Capture the cell that displays the provided text and extract its [X, Y] central coordinate. 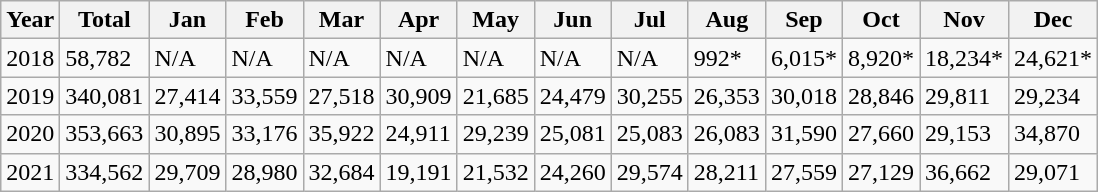
24,260 [572, 172]
25,083 [650, 134]
Mar [342, 20]
25,081 [572, 134]
30,255 [650, 96]
58,782 [104, 58]
30,909 [418, 96]
Nov [964, 20]
29,709 [188, 172]
19,191 [418, 172]
29,811 [964, 96]
Jan [188, 20]
21,532 [496, 172]
27,660 [880, 134]
6,015* [804, 58]
Jul [650, 20]
Feb [264, 20]
26,083 [726, 134]
2020 [30, 134]
34,870 [1054, 134]
18,234* [964, 58]
Year [30, 20]
May [496, 20]
27,518 [342, 96]
33,559 [264, 96]
Jun [572, 20]
24,621* [1054, 58]
29,071 [1054, 172]
Dec [1054, 20]
27,129 [880, 172]
340,081 [104, 96]
21,685 [496, 96]
32,684 [342, 172]
29,239 [496, 134]
Apr [418, 20]
992* [726, 58]
28,980 [264, 172]
33,176 [264, 134]
27,414 [188, 96]
2021 [30, 172]
Oct [880, 20]
334,562 [104, 172]
8,920* [880, 58]
2019 [30, 96]
353,663 [104, 134]
26,353 [726, 96]
35,922 [342, 134]
28,211 [726, 172]
30,895 [188, 134]
29,234 [1054, 96]
27,559 [804, 172]
29,153 [964, 134]
24,911 [418, 134]
28,846 [880, 96]
24,479 [572, 96]
36,662 [964, 172]
29,574 [650, 172]
Aug [726, 20]
2018 [30, 58]
Total [104, 20]
31,590 [804, 134]
30,018 [804, 96]
Sep [804, 20]
